Capture the cell that displays the provided text and extract its [X, Y] central coordinate. 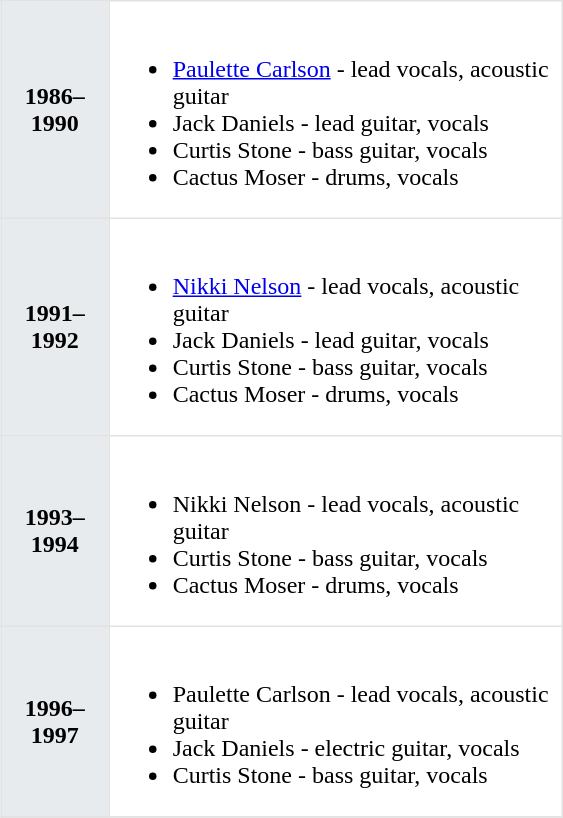
1993–1994 [54, 531]
Nikki Nelson - lead vocals, acoustic guitarJack Daniels - lead guitar, vocalsCurtis Stone - bass guitar, vocalsCactus Moser - drums, vocals [336, 327]
Paulette Carlson - lead vocals, acoustic guitarJack Daniels - lead guitar, vocalsCurtis Stone - bass guitar, vocalsCactus Moser - drums, vocals [336, 110]
Nikki Nelson - lead vocals, acoustic guitarCurtis Stone - bass guitar, vocalsCactus Moser - drums, vocals [336, 531]
Paulette Carlson - lead vocals, acoustic guitarJack Daniels - electric guitar, vocalsCurtis Stone - bass guitar, vocals [336, 721]
1991–1992 [54, 327]
1996–1997 [54, 721]
1986–1990 [54, 110]
